Identify which cell holds the provided text, then report its (X, Y) central coordinate. 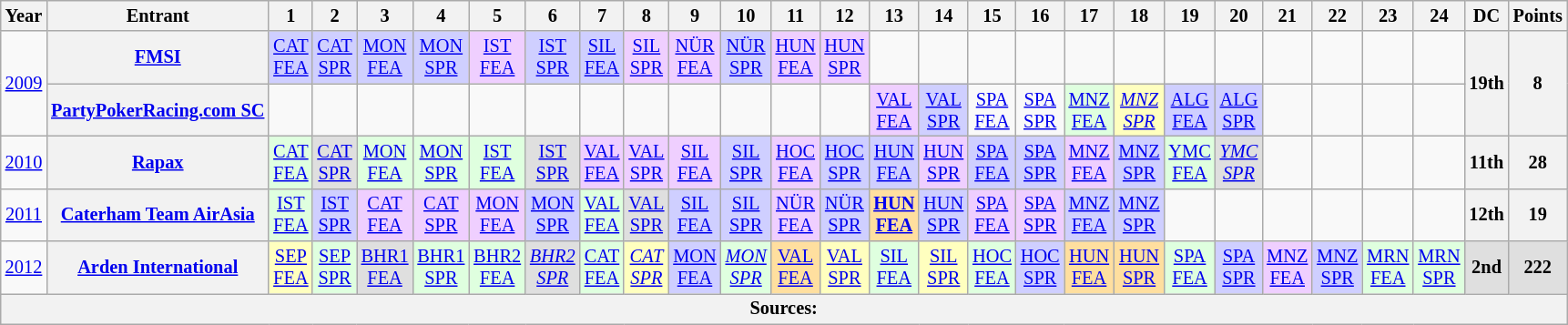
18 (1140, 15)
3 (385, 15)
SEPFEA (290, 268)
Sources: (784, 309)
2 (334, 15)
ALGSPR (1239, 110)
1 (290, 15)
FMSI (158, 57)
Caterham Team AirAsia (158, 215)
DC (1486, 15)
MRNFEA (1388, 268)
MRNSPR (1439, 268)
28 (1538, 162)
Arden International (158, 268)
13 (894, 15)
24 (1439, 15)
23 (1388, 15)
Year (24, 15)
10 (747, 15)
21 (1288, 15)
BHR1FEA (385, 268)
PartyPokerRacing.com SC (158, 110)
12 (844, 15)
2010 (24, 162)
BHR2FEA (497, 268)
YMCFEA (1190, 162)
222 (1538, 268)
BHR1SPR (441, 268)
2012 (24, 268)
YMCSPR (1239, 162)
19th (1486, 84)
9 (694, 15)
SEPSPR (334, 268)
2011 (24, 215)
12th (1486, 215)
6 (553, 15)
15 (993, 15)
Entrant (158, 15)
14 (943, 15)
11 (796, 15)
Points (1538, 15)
4 (441, 15)
16 (1040, 15)
BHR2SPR (553, 268)
7 (603, 15)
17 (1089, 15)
Rapax (158, 162)
2nd (1486, 268)
22 (1337, 15)
20 (1239, 15)
5 (497, 15)
11th (1486, 162)
ALGFEA (1190, 110)
2009 (24, 84)
